From the cell containing the given text, extract its center point as (x, y) coordinate. 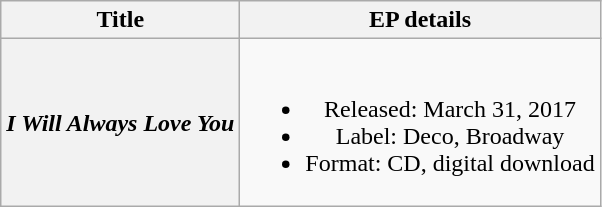
Title (120, 20)
EP details (420, 20)
I Will Always Love You (120, 122)
Released: March 31, 2017Label: Deco, BroadwayFormat: CD, digital download (420, 122)
